Locate the cell with the specified text and output its [x, y] center coordinate. 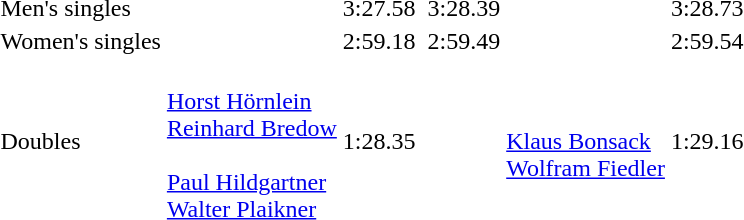
2:59.49 [464, 41]
2:59.18 [379, 41]
